Pinpoint the cell where the given text exists, returning its [x, y] midpoint coordinate. 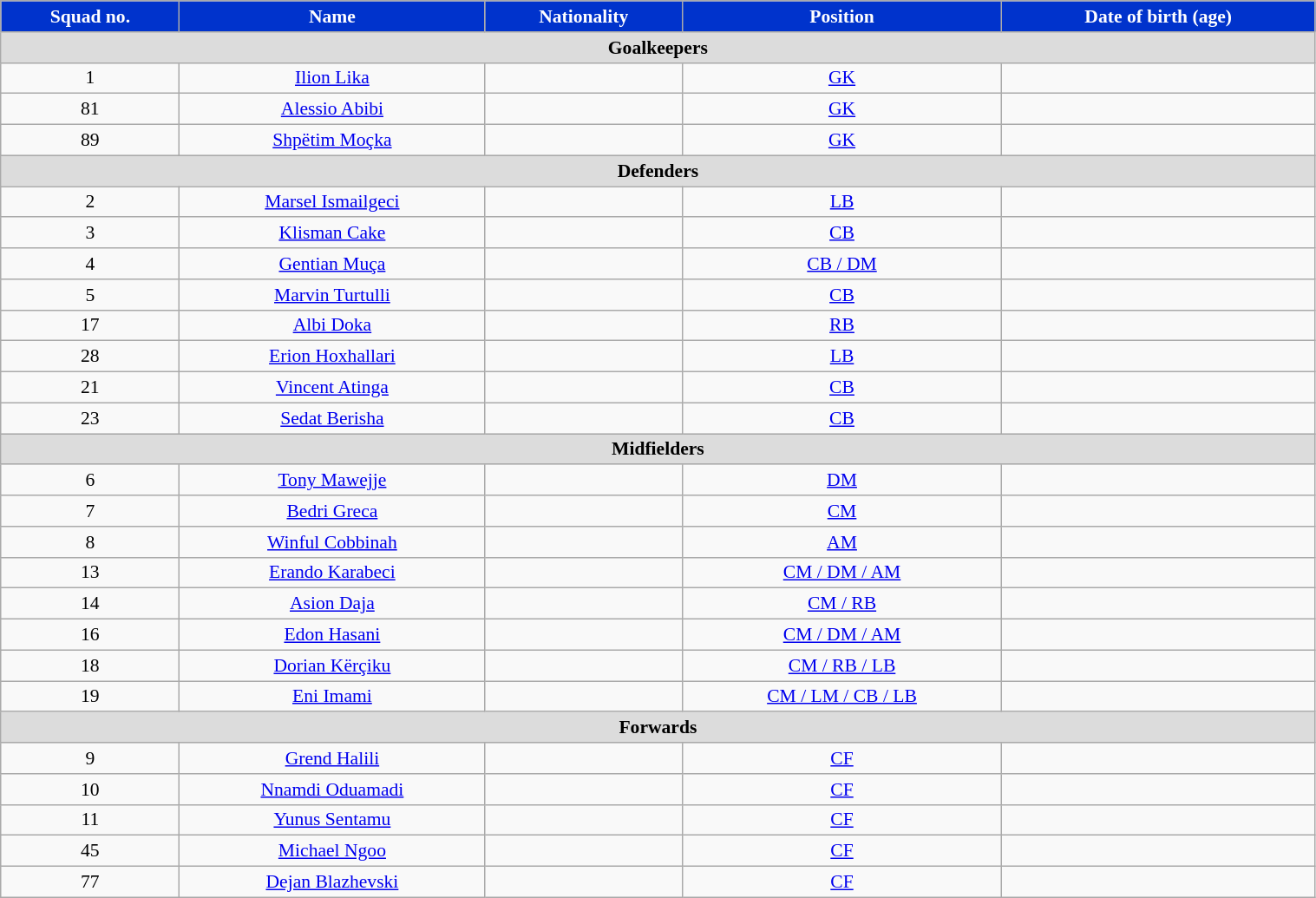
Erion Hoxhallari [332, 357]
5 [90, 295]
Dorian Kërçiku [332, 665]
Squad no. [90, 16]
Forwards [658, 728]
1 [90, 78]
81 [90, 109]
Nationality [584, 16]
16 [90, 635]
11 [90, 820]
Edon Hasani [332, 635]
CB / DM [842, 264]
Name [332, 16]
DM [842, 481]
CM [842, 511]
6 [90, 481]
4 [90, 264]
17 [90, 325]
Midfielders [658, 449]
Albi Doka [332, 325]
Goalkeepers [658, 48]
28 [90, 357]
Bedri Greca [332, 511]
Asion Daja [332, 604]
Position [842, 16]
2 [90, 202]
Michael Ngoo [332, 851]
13 [90, 573]
Sedat Berisha [332, 418]
14 [90, 604]
89 [90, 141]
Winful Cobbinah [332, 542]
CM / LM / CB / LB [842, 697]
Nnamdi Oduamadi [332, 790]
8 [90, 542]
AM [842, 542]
Erando Karabeci [332, 573]
RB [842, 325]
23 [90, 418]
Marsel Ismailgeci [332, 202]
77 [90, 882]
CM / RB / LB [842, 665]
Dejan Blazhevski [332, 882]
9 [90, 758]
7 [90, 511]
Yunus Sentamu [332, 820]
19 [90, 697]
Eni Imami [332, 697]
Klisman Cake [332, 233]
Grend Halili [332, 758]
CM / RB [842, 604]
Vincent Atinga [332, 388]
Alessio Abibi [332, 109]
Tony Mawejje [332, 481]
21 [90, 388]
45 [90, 851]
Gentian Muça [332, 264]
Defenders [658, 171]
3 [90, 233]
Date of birth (age) [1158, 16]
18 [90, 665]
Ilion Lika [332, 78]
Marvin Turtulli [332, 295]
10 [90, 790]
Shpëtim Moçka [332, 141]
